For the text-containing cell, return its midpoint in (x, y) coordinate format. 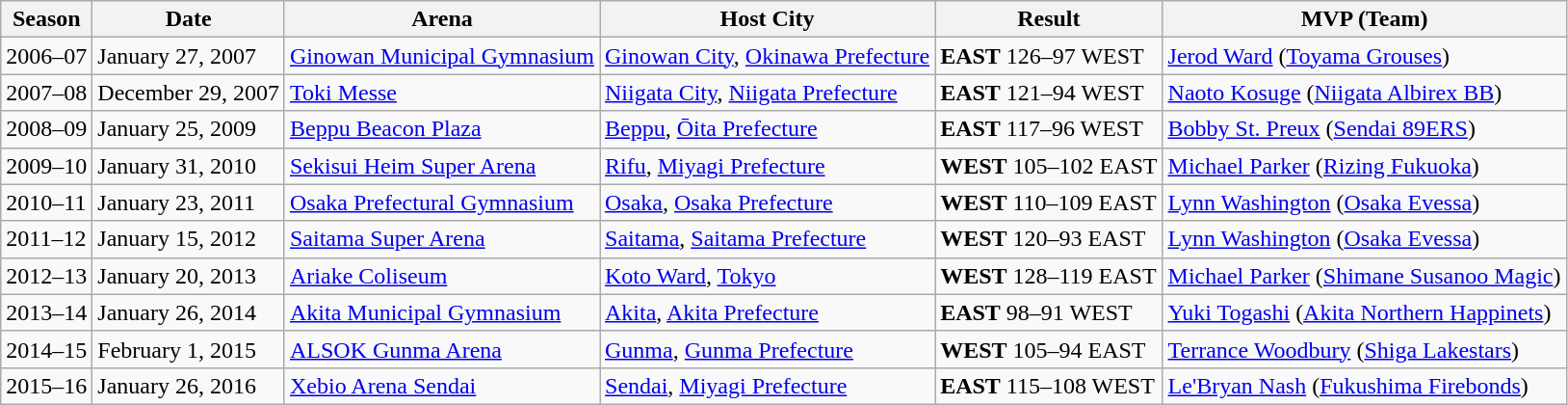
2011–12 (46, 239)
Date (189, 19)
Terrance Woodbury (Shiga Lakestars) (1364, 349)
ALSOK Gunma Arena (441, 349)
February 1, 2015 (189, 349)
EAST 115–108 WEST (1049, 386)
WEST 110–109 EAST (1049, 202)
Beppu, Ōita Prefecture (767, 129)
Sendai, Miyagi Prefecture (767, 386)
2013–14 (46, 312)
Bobby St. Preux (Sendai 89ERS) (1364, 129)
Sekisui Heim Super Arena (441, 166)
MVP (Team) (1364, 19)
January 26, 2016 (189, 386)
Yuki Togashi (Akita Northern Happinets) (1364, 312)
Result (1049, 19)
December 29, 2007 (189, 93)
Saitama, Saitama Prefecture (767, 239)
January 20, 2013 (189, 276)
Niigata City, Niigata Prefecture (767, 93)
January 15, 2012 (189, 239)
Akita, Akita Prefecture (767, 312)
Arena (441, 19)
WEST 105–102 EAST (1049, 166)
2014–15 (46, 349)
Jerod Ward (Toyama Grouses) (1364, 56)
Xebio Arena Sendai (441, 386)
EAST 98–91 WEST (1049, 312)
January 27, 2007 (189, 56)
EAST 126–97 WEST (1049, 56)
WEST 128–119 EAST (1049, 276)
Koto Ward, Tokyo (767, 276)
2007–08 (46, 93)
January 31, 2010 (189, 166)
Season (46, 19)
Michael Parker (Rizing Fukuoka) (1364, 166)
2008–09 (46, 129)
Saitama Super Arena (441, 239)
EAST 117–96 WEST (1049, 129)
WEST 120–93 EAST (1049, 239)
Le'Bryan Nash (Fukushima Firebonds) (1364, 386)
2010–11 (46, 202)
2006–07 (46, 56)
Rifu, Miyagi Prefecture (767, 166)
Osaka Prefectural Gymnasium (441, 202)
2015–16 (46, 386)
2009–10 (46, 166)
Ginowan City, Okinawa Prefecture (767, 56)
Michael Parker (Shimane Susanoo Magic) (1364, 276)
WEST 105–94 EAST (1049, 349)
Osaka, Osaka Prefecture (767, 202)
Ginowan Municipal Gymnasium (441, 56)
Beppu Beacon Plaza (441, 129)
Gunma, Gunma Prefecture (767, 349)
Toki Messe (441, 93)
Akita Municipal Gymnasium (441, 312)
EAST 121–94 WEST (1049, 93)
January 23, 2011 (189, 202)
Ariake Coliseum (441, 276)
January 26, 2014 (189, 312)
2012–13 (46, 276)
January 25, 2009 (189, 129)
Host City (767, 19)
Naoto Kosuge (Niigata Albirex BB) (1364, 93)
